Return [x, y] of the center of cell containing provided text 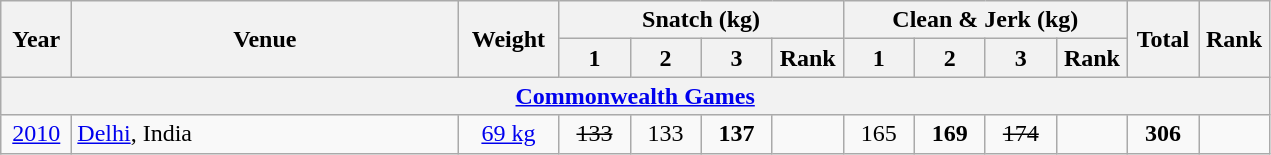
169 [950, 134]
2010 [36, 134]
Total [1162, 39]
Delhi, India [265, 134]
174 [1020, 134]
Commonwealth Games [636, 96]
Venue [265, 39]
Clean & Jerk (kg) [985, 20]
Year [36, 39]
306 [1162, 134]
137 [736, 134]
Weight [508, 39]
165 [878, 134]
69 kg [508, 134]
Snatch (kg) [701, 20]
